Output the [x, y] coordinate of the center of the cell containing the given text.  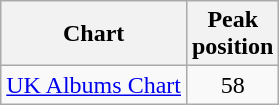
Chart [94, 34]
UK Albums Chart [94, 85]
58 [232, 85]
Peakposition [232, 34]
